Return the (X, Y) coordinate for the center point of the cell that contains the specified text.  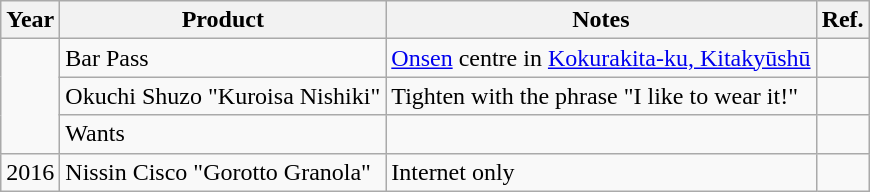
Notes (601, 20)
Product (223, 20)
Onsen centre in Kokurakita-ku, Kitakyūshū (601, 58)
Bar Pass (223, 58)
2016 (30, 172)
Wants (223, 134)
Nissin Cisco "Gorotto Granola" (223, 172)
Ref. (842, 20)
Year (30, 20)
Internet only (601, 172)
Okuchi Shuzo "Kuroisa Nishiki" (223, 96)
Tighten with the phrase "I like to wear it!" (601, 96)
